Provide the (x, y) coordinate of the cell's center where the given text is located.  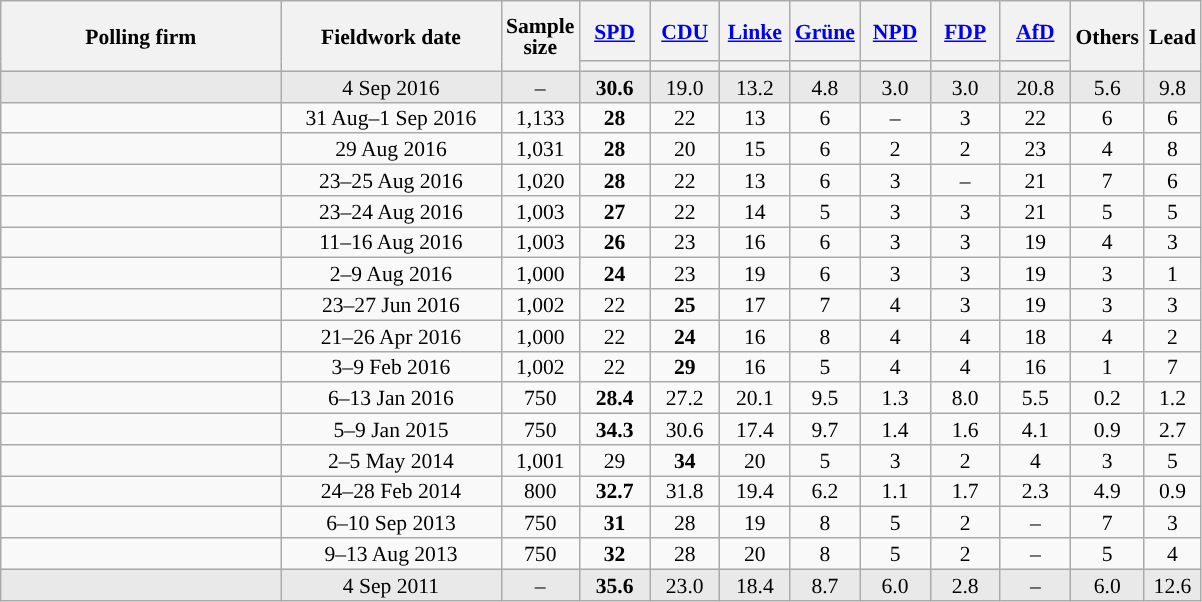
9.5 (825, 398)
Others (1107, 36)
19.4 (755, 492)
1.2 (1172, 398)
19.0 (685, 86)
2.7 (1172, 430)
1.7 (965, 492)
9.7 (825, 430)
1,001 (540, 460)
Lead (1172, 36)
AfD (1035, 31)
17.4 (755, 430)
8.7 (825, 584)
8.0 (965, 398)
2.8 (965, 584)
13.2 (755, 86)
15 (755, 150)
6.2 (825, 492)
5.5 (1035, 398)
CDU (685, 31)
17 (755, 304)
32 (614, 554)
9–13 Aug 2013 (391, 554)
12.6 (1172, 584)
2–5 May 2014 (391, 460)
SPD (614, 31)
0.2 (1107, 398)
4.9 (1107, 492)
Linke (755, 31)
NPD (895, 31)
26 (614, 242)
Grüne (825, 31)
32.7 (614, 492)
34 (685, 460)
1,020 (540, 180)
35.6 (614, 584)
9.8 (1172, 86)
31 (614, 522)
1.4 (895, 430)
27.2 (685, 398)
20.8 (1035, 86)
28.4 (614, 398)
2.3 (1035, 492)
1.3 (895, 398)
25 (685, 304)
24–28 Feb 2014 (391, 492)
4.8 (825, 86)
1,031 (540, 150)
23–27 Jun 2016 (391, 304)
18.4 (755, 584)
31.8 (685, 492)
Polling firm (141, 36)
27 (614, 212)
4 Sep 2011 (391, 584)
21–26 Apr 2016 (391, 336)
3–9 Feb 2016 (391, 366)
Samplesize (540, 36)
1,133 (540, 118)
800 (540, 492)
5–9 Jan 2015 (391, 430)
6–10 Sep 2013 (391, 522)
Fieldwork date (391, 36)
18 (1035, 336)
4.1 (1035, 430)
31 Aug–1 Sep 2016 (391, 118)
1.6 (965, 430)
11–16 Aug 2016 (391, 242)
14 (755, 212)
20.1 (755, 398)
23.0 (685, 584)
23–25 Aug 2016 (391, 180)
4 Sep 2016 (391, 86)
1.1 (895, 492)
6–13 Jan 2016 (391, 398)
2–9 Aug 2016 (391, 274)
34.3 (614, 430)
FDP (965, 31)
5.6 (1107, 86)
23–24 Aug 2016 (391, 212)
29 Aug 2016 (391, 150)
